Capture the cell that displays the provided text and extract its (X, Y) central coordinate. 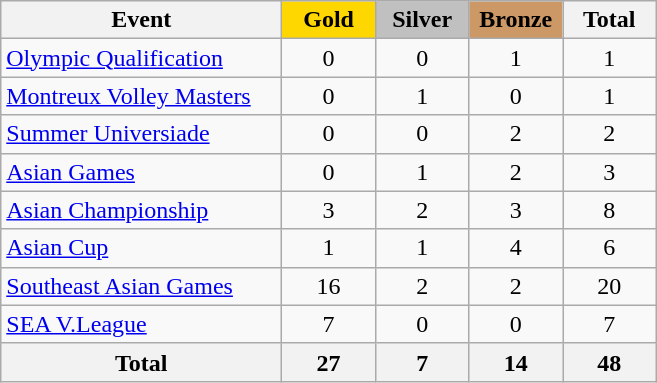
4 (516, 248)
Southeast Asian Games (142, 286)
Bronze (516, 20)
20 (609, 286)
Asian Cup (142, 248)
SEA V.League (142, 324)
Gold (329, 20)
14 (516, 362)
8 (609, 210)
Silver (422, 20)
Olympic Qualification (142, 58)
Asian Championship (142, 210)
6 (609, 248)
16 (329, 286)
Event (142, 20)
Asian Games (142, 172)
Summer Universiade (142, 134)
Montreux Volley Masters (142, 96)
27 (329, 362)
48 (609, 362)
